Identify which cell holds the provided text, then report its (x, y) central coordinate. 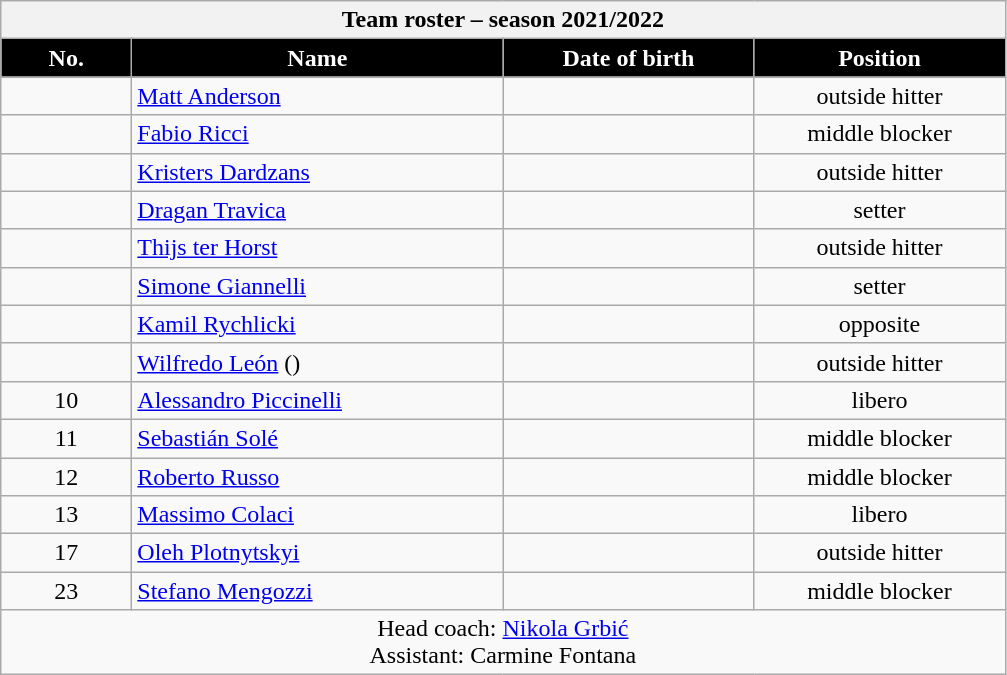
Roberto Russo (318, 477)
Alessandro Piccinelli (318, 400)
Kamil Rychlicki (318, 324)
Position (880, 58)
Matt Anderson (318, 96)
No. (66, 58)
Name (318, 58)
Head coach: Nikola GrbićAssistant: Carmine Fontana (503, 642)
23 (66, 591)
10 (66, 400)
Sebastián Solé (318, 438)
17 (66, 553)
opposite (880, 324)
Stefano Mengozzi (318, 591)
Simone Giannelli (318, 286)
Massimo Colaci (318, 515)
12 (66, 477)
Wilfredo León () (318, 362)
Oleh Plotnytskyi (318, 553)
Fabio Ricci (318, 134)
Team roster – season 2021/2022 (503, 20)
Date of birth (628, 58)
Kristers Dardzans (318, 172)
13 (66, 515)
Thijs ter Horst (318, 248)
11 (66, 438)
Dragan Travica (318, 210)
